For the text-containing cell, return its midpoint in [x, y] coordinate format. 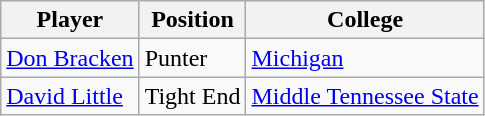
Tight End [192, 96]
Middle Tennessee State [365, 96]
Player [70, 20]
Don Bracken [70, 58]
Punter [192, 58]
Position [192, 20]
College [365, 20]
Michigan [365, 58]
David Little [70, 96]
